From the cell containing the given text, extract its center point as [x, y] coordinate. 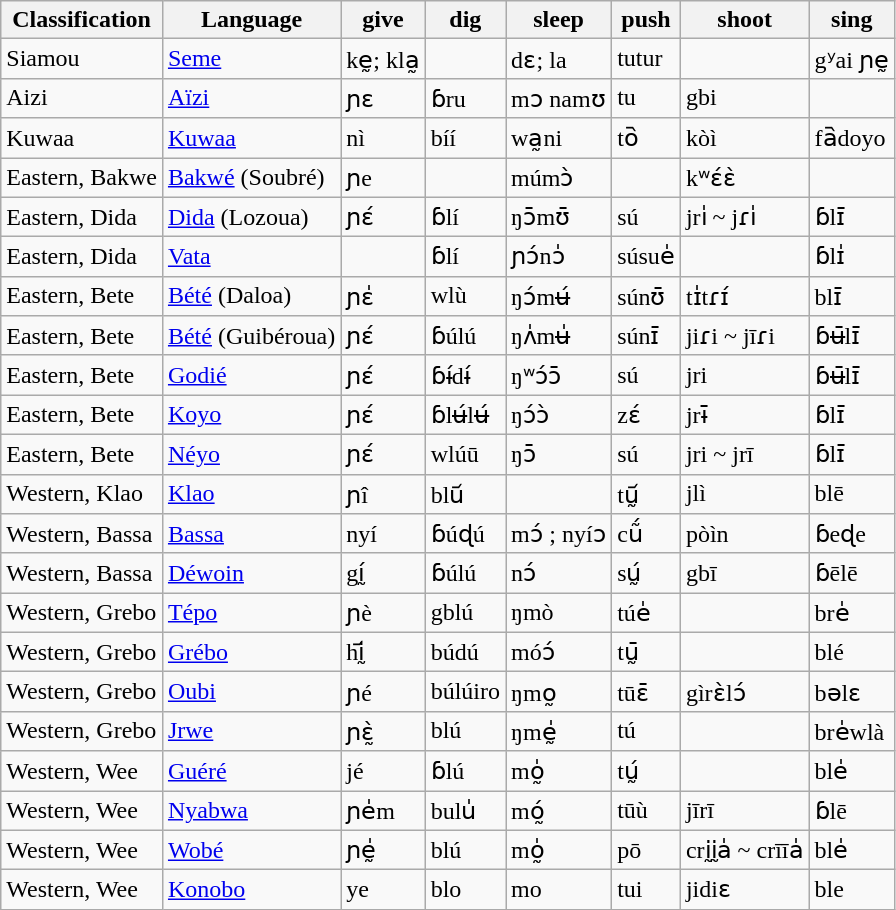
wlúū [465, 454]
ɓru [465, 98]
blé [852, 652]
ɲè [383, 613]
túe̍ [646, 613]
ŋmò [559, 613]
ŋmḛ̍ [559, 731]
dɛ; la [559, 59]
Vata [251, 257]
Déwoin [251, 573]
Grébo [251, 652]
gbī [744, 573]
shoot [744, 20]
mó̰ [559, 810]
ɓlē [852, 810]
zɛ́ [646, 415]
ŋʷɔ́ɔ̄ [559, 375]
jri ~ jrī [744, 454]
Bété (Daloa) [251, 296]
give [383, 20]
jlì [744, 494]
jri [744, 375]
sleep [559, 20]
ɲe̍m [383, 810]
jrɨ̄ [744, 415]
ɓēlē [852, 573]
to᷆ [646, 138]
ŋmo̰ [559, 692]
Bassa [251, 534]
Jrwe [251, 731]
ɓlɪ̍ [852, 257]
ŋɔ́ɔ̀ [559, 415]
tūɛ̄ [646, 692]
Tépo [251, 613]
ɲɛ̍ [383, 296]
gblú [465, 613]
súsue̍ [646, 257]
bre̍wlà [852, 731]
wa̰ni [559, 138]
jidiɛ [744, 890]
sṵ́ [646, 573]
crḭḭa̍ ~ crīīa̍ [744, 850]
kḛ; kla̰ [383, 59]
ɓlú [465, 771]
bəlɛ [852, 692]
Guéré [251, 771]
ŋɔ̄ [559, 454]
Language [251, 20]
Dida (Lozoua) [251, 217]
tṵ̄ [646, 652]
Aïzi [251, 98]
sing [852, 20]
tɪ̍tɾɪ́ [744, 296]
mɔ namʊ [559, 98]
ŋɔ̄mʊ̄ [559, 217]
ɓlʉ́lʉ́ [465, 415]
fa᷆doyo [852, 138]
gìrɛ̀lɔ́ [744, 692]
mo [559, 890]
ɲî [383, 494]
bre̍ [852, 613]
gʸai ɲḛ [852, 59]
kʷɛ́ɛ̀ [744, 178]
Wobé [251, 850]
búlúiro [465, 692]
ɲɛ̰̀ [383, 731]
Classification [82, 20]
push [646, 20]
Aizi [82, 98]
pō [646, 850]
tu [646, 98]
ɓɨ́dɨ́ [465, 375]
jiɾi ~ jīɾi [744, 336]
blɪ̄ [852, 296]
cṹ [646, 534]
múmɔ̀ [559, 178]
wlù [465, 296]
kòì [744, 138]
mɔ́ ; nyíɔ [559, 534]
ɲe [383, 178]
ŋʌ̍mʉ̍ [559, 336]
bulu̍ [465, 810]
Klao [251, 494]
tú [646, 731]
pòìn [744, 534]
jri̍ ~ jɾi̍ [744, 217]
móɔ́ [559, 652]
tṵ́ [646, 771]
súnɪ̄ [646, 336]
ble [852, 890]
ɲé [383, 692]
hḭ᷄ [383, 652]
Bakwé (Soubré) [251, 178]
gbi [744, 98]
tṵ᷄ [646, 494]
ye [383, 890]
nɔ́ [559, 573]
ɓeɖe [852, 534]
gḭ́ [383, 573]
jīrī [744, 810]
ɲɔ́nɔ̍ [559, 257]
ɓúɖú [465, 534]
Western, Klao [82, 494]
tui [646, 890]
Seme [251, 59]
Siamou [82, 59]
Koyo [251, 415]
dig [465, 20]
súnʊ̄ [646, 296]
nì [383, 138]
Oubi [251, 692]
Konobo [251, 890]
ɲḛ̍ [383, 850]
bíí [465, 138]
blu᷄ [465, 494]
tūù [646, 810]
blo [465, 890]
Bété (Guibéroua) [251, 336]
tutur [646, 59]
blē [852, 494]
Nyabwa [251, 810]
Néyo [251, 454]
Eastern, Bakwe [82, 178]
búdú [465, 652]
ŋɔ́mʉ́ [559, 296]
ɲɛ [383, 98]
nyí [383, 534]
jé [383, 771]
Godié [251, 375]
